Detect which cell encompasses the target text, then output its [X, Y] center coordinate. 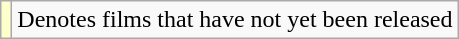
Denotes films that have not yet been released [235, 20]
